Identify which cell holds the provided text, then report its (X, Y) central coordinate. 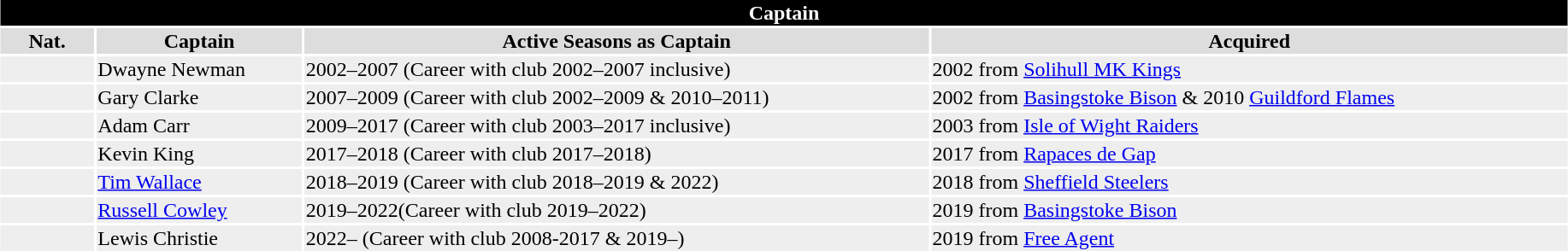
Dwayne Newman (199, 69)
2009–2017 (Career with club 2003–2017 inclusive) (616, 125)
Active Seasons as Captain (616, 41)
Acquired (1250, 41)
2018 from Sheffield Steelers (1250, 182)
Gary Clarke (199, 97)
Russell Cowley (199, 210)
2002 from Basingstoke Bison & 2010 Guildford Flames (1250, 97)
Kevin King (199, 154)
Nat. (46, 41)
2002–2007 (Career with club 2002–2007 inclusive) (616, 69)
2017–2018 (Career with club 2017–2018) (616, 154)
2007–2009 (Career with club 2002–2009 & 2010–2011) (616, 97)
Lewis Christie (199, 238)
2019 from Free Agent (1250, 238)
2022– (Career with club 2008-2017 & 2019–) (616, 238)
2003 from Isle of Wight Raiders (1250, 125)
Adam Carr (199, 125)
2002 from Solihull MK Kings (1250, 69)
2018–2019 (Career with club 2018–2019 & 2022) (616, 182)
2019 from Basingstoke Bison (1250, 210)
Tim Wallace (199, 182)
2017 from Rapaces de Gap (1250, 154)
2019–2022(Career with club 2019–2022) (616, 210)
